Find where the given text appears and provide that cell's center as (X, Y) coordinate. 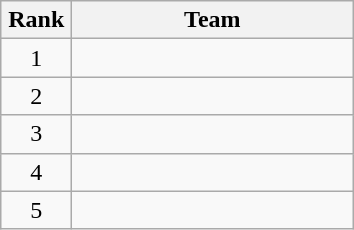
1 (36, 58)
Team (212, 20)
2 (36, 96)
5 (36, 210)
Rank (36, 20)
3 (36, 134)
4 (36, 172)
